Locate the cell with the specified text and output its [x, y] center coordinate. 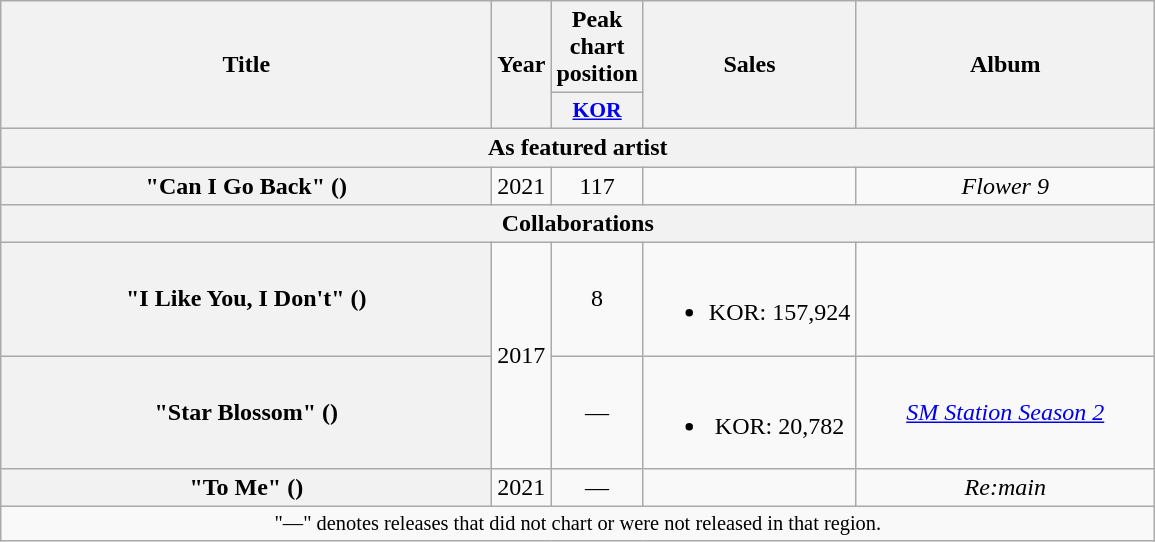
SM Station Season 2 [1006, 412]
Flower 9 [1006, 185]
Year [522, 65]
KOR: 20,782 [749, 412]
"Can I Go Back" () [246, 185]
KOR: 157,924 [749, 300]
KOR [597, 111]
"Star Blossom" () [246, 412]
Peak chart position [597, 47]
117 [597, 185]
"To Me" () [246, 488]
"—" denotes releases that did not chart or were not released in that region. [578, 524]
Collaborations [578, 224]
Sales [749, 65]
Album [1006, 65]
8 [597, 300]
Title [246, 65]
As featured artist [578, 147]
Re:main [1006, 488]
"I Like You, I Don't" () [246, 300]
2017 [522, 356]
